Capture the cell that displays the provided text and extract its [X, Y] central coordinate. 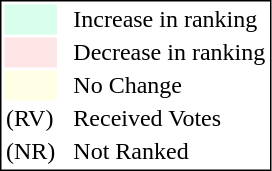
Increase in ranking [170, 19]
Received Votes [170, 119]
(RV) [30, 119]
Decrease in ranking [170, 53]
(NR) [30, 151]
No Change [170, 85]
Not Ranked [170, 151]
